Find where the given text appears and provide that cell's center as [x, y] coordinate. 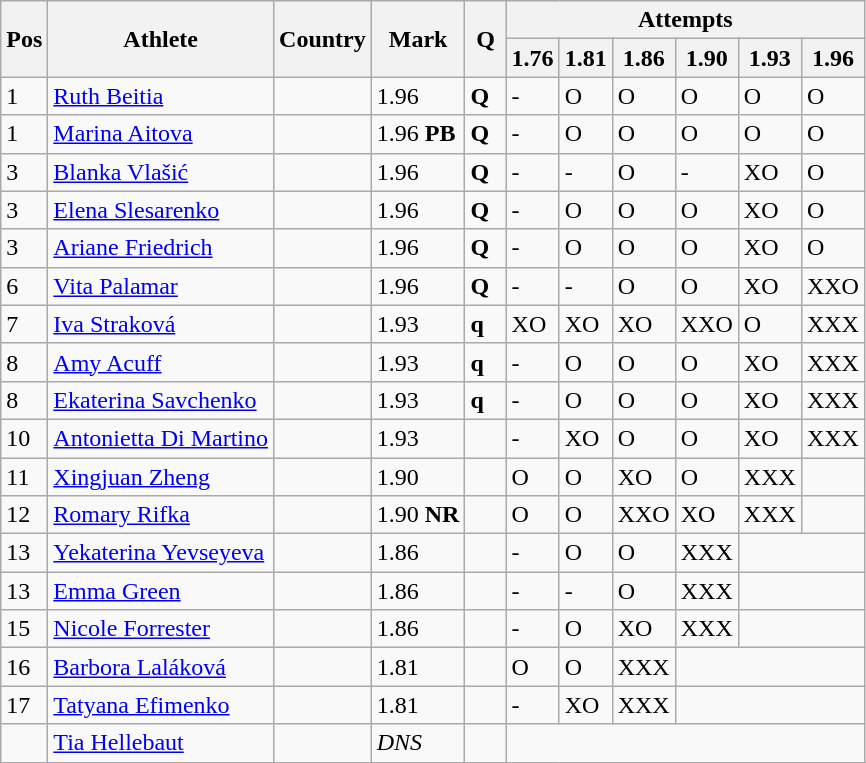
1.90 NR [418, 515]
16 [24, 667]
11 [24, 477]
Yekaterina Yevseyeva [161, 553]
17 [24, 705]
Athlete [161, 39]
Pos [24, 39]
Barbora Laláková [161, 667]
10 [24, 438]
Tia Hellebaut [161, 743]
Country [323, 39]
1.76 [532, 58]
Ruth Beitia [161, 96]
Marina Aitova [161, 134]
Attempts [685, 20]
Xingjuan Zheng [161, 477]
Elena Slesarenko [161, 210]
1.96 PB [418, 134]
Ariane Friedrich [161, 248]
Iva Straková [161, 324]
Emma Green [161, 591]
Romary Rifka [161, 515]
Amy Acuff [161, 362]
Nicole Forrester [161, 629]
Blanka Vlašić [161, 172]
Vita Palamar [161, 286]
Ekaterina Savchenko [161, 400]
Mark [418, 39]
15 [24, 629]
Tatyana Efimenko [161, 705]
12 [24, 515]
DNS [418, 743]
7 [24, 324]
6 [24, 286]
Antonietta Di Martino [161, 438]
